Pinpoint the cell where the given text exists, returning its (X, Y) midpoint coordinate. 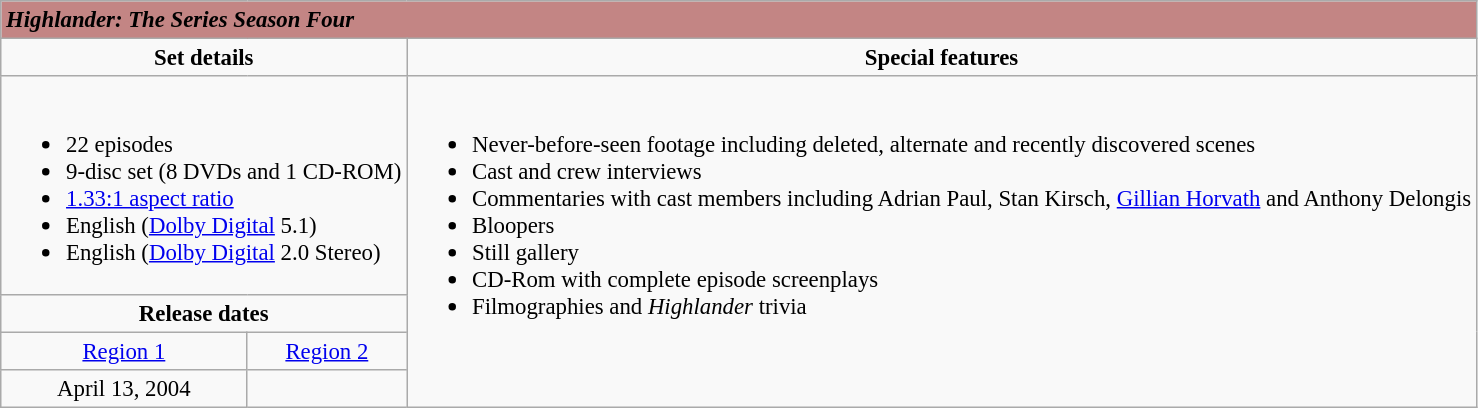
Region 1 (124, 351)
Special features (942, 58)
Set details (204, 58)
Region 2 (327, 351)
Highlander: The Series Season Four (739, 20)
22 episodes9-disc set (8 DVDs and 1 CD-ROM)1.33:1 aspect ratioEnglish (Dolby Digital 5.1)English (Dolby Digital 2.0 Stereo) (204, 185)
Release dates (204, 313)
April 13, 2004 (124, 388)
